Extract the [X, Y] coordinate from the center of the cell holding the provided text.  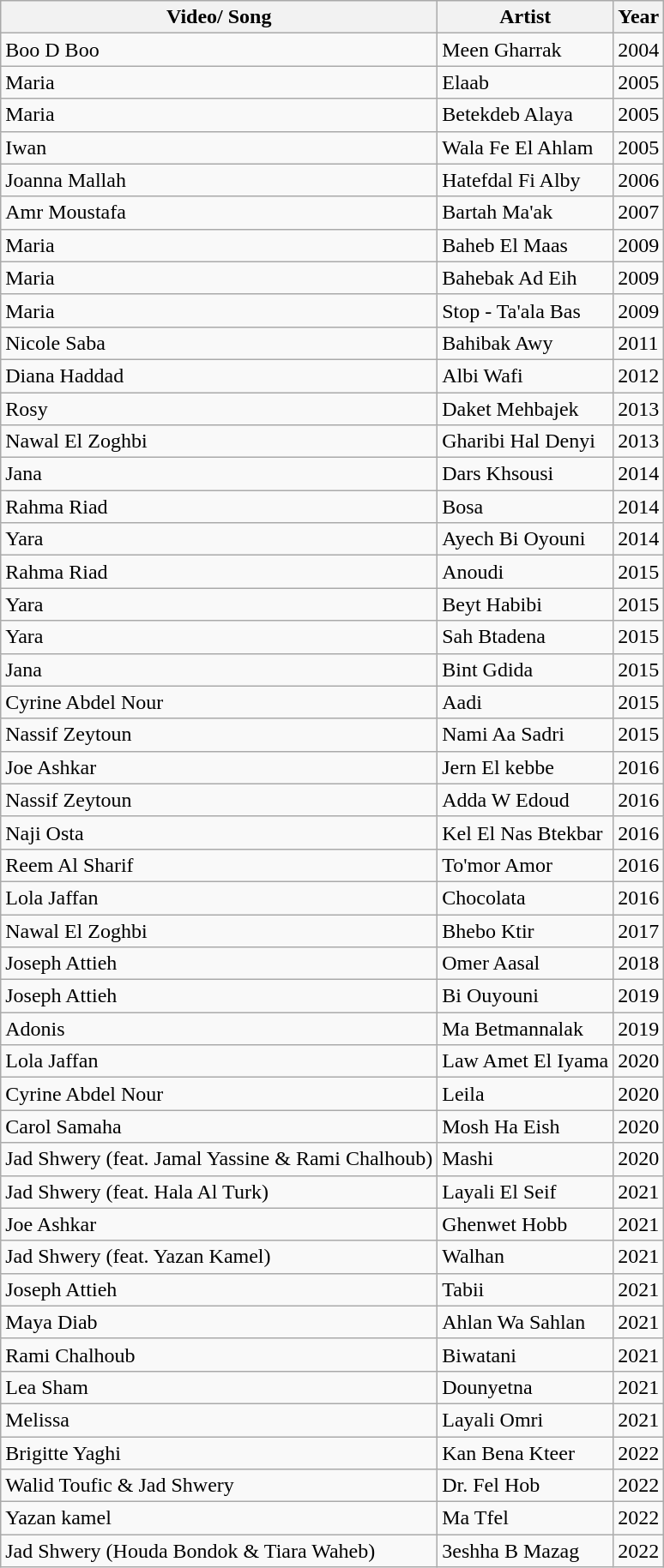
Chocolata [525, 898]
Adonis [220, 1029]
Bhebo Ktir [525, 930]
Beyt Habibi [525, 604]
Iwan [220, 147]
Naji Osta [220, 832]
Carol Samaha [220, 1126]
2012 [638, 375]
Jad Shwery (Houda Bondok & Tiara Waheb) [220, 1551]
Betekdeb Alaya [525, 115]
Jad Shwery (feat. Hala Al Turk) [220, 1192]
Boo D Boo [220, 50]
Layali El Seif [525, 1192]
Leila [525, 1094]
Melissa [220, 1420]
Jad Shwery (feat. Jamal Yassine & Rami Chalhoub) [220, 1159]
Ma Tfel [525, 1518]
Omer Aasal [525, 964]
3eshha B Mazag [525, 1551]
Bahebak Ad Eih [525, 278]
To'mor Amor [525, 865]
Year [638, 17]
Ayech Bi Oyouni [525, 539]
Rosy [220, 409]
Reem Al Sharif [220, 865]
Daket Mehbajek [525, 409]
Dars Khsousi [525, 474]
Tabii [525, 1289]
Meen Gharrak [525, 50]
Baheb El Maas [525, 245]
Hatefdal Fi Alby [525, 180]
Artist [525, 17]
Bint Gdida [525, 670]
Rami Chalhoub [220, 1355]
Lea Sham [220, 1387]
Yazan kamel [220, 1518]
Joanna Mallah [220, 180]
Bosa [525, 507]
2011 [638, 343]
Jad Shwery (feat. Yazan Kamel) [220, 1257]
Aadi [525, 702]
2017 [638, 930]
Sah Btadena [525, 637]
Stop - Ta'ala Bas [525, 310]
Mosh Ha Eish [525, 1126]
Nami Aa Sadri [525, 735]
Ahlan Wa Sahlan [525, 1322]
Video/ Song [220, 17]
Brigitte Yaghi [220, 1453]
Anoudi [525, 572]
Biwatani [525, 1355]
Diana Haddad [220, 375]
Bi Ouyouni [525, 996]
Maya Diab [220, 1322]
Dounyetna [525, 1387]
Elaab [525, 82]
2018 [638, 964]
2006 [638, 180]
Kan Bena Kteer [525, 1453]
2004 [638, 50]
Amr Moustafa [220, 213]
2007 [638, 213]
Albi Wafi [525, 375]
Walhan [525, 1257]
Jern El kebbe [525, 767]
Wala Fe El Ahlam [525, 147]
Ghenwet Hobb [525, 1224]
Walid Toufic & Jad Shwery [220, 1486]
Bartah Ma'ak [525, 213]
Kel El Nas Btekbar [525, 832]
Adda W Edoud [525, 800]
Gharibi Hal Denyi [525, 442]
Mashi [525, 1159]
Bahibak Awy [525, 343]
Law Amet El Iyama [525, 1061]
Ma Betmannalak [525, 1029]
Nicole Saba [220, 343]
Dr. Fel Hob [525, 1486]
Layali Omri [525, 1420]
